Extract the (x, y) coordinate from the center of the cell holding the provided text.  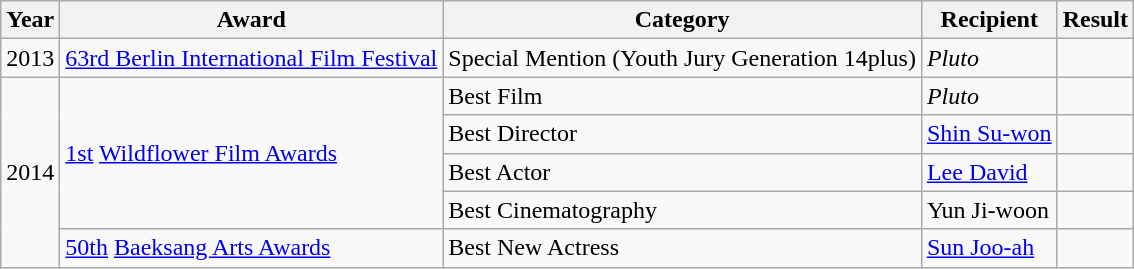
50th Baeksang Arts Awards (252, 248)
Recipient (989, 20)
Award (252, 20)
Yun Ji-woon (989, 210)
2014 (30, 172)
Best Actor (682, 172)
Year (30, 20)
Result (1095, 20)
Best Cinematography (682, 210)
Shin Su-won (989, 134)
Best Film (682, 96)
Category (682, 20)
63rd Berlin International Film Festival (252, 58)
1st Wildflower Film Awards (252, 153)
Best New Actress (682, 248)
Best Director (682, 134)
Lee David (989, 172)
2013 (30, 58)
Sun Joo-ah (989, 248)
Special Mention (Youth Jury Generation 14plus) (682, 58)
